Output the [X, Y] coordinate of the center of the cell containing the given text.  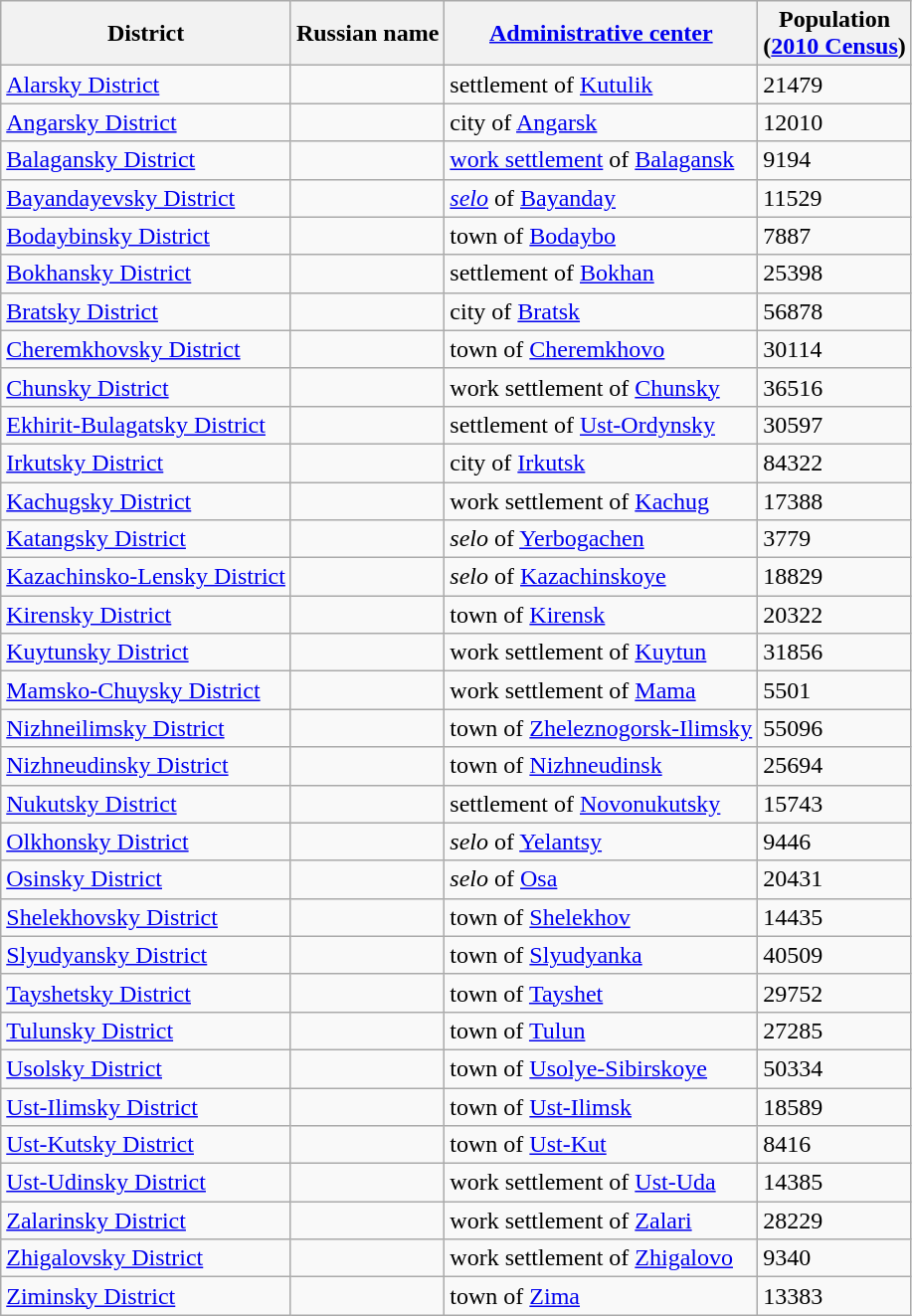
city of Angarsk [601, 122]
Tayshetsky District [146, 993]
36516 [834, 387]
Bayandayevsky District [146, 198]
town of Ust-Kut [601, 1145]
Kachugsky District [146, 500]
Kazachinsko-Lensky District [146, 577]
Ust-Ilimsky District [146, 1107]
Nizhneilimsky District [146, 728]
9446 [834, 842]
17388 [834, 500]
29752 [834, 993]
9194 [834, 160]
7887 [834, 236]
Nukutsky District [146, 804]
town of Zima [601, 1296]
work settlement of Mama [601, 690]
town of Tayshet [601, 993]
work settlement of Kachug [601, 500]
work settlement of Kuytun [601, 653]
Ekhirit-Bulagatsky District [146, 425]
Population(2010 Census) [834, 34]
settlement of Kutulik [601, 85]
Irkutsky District [146, 463]
3779 [834, 539]
8416 [834, 1145]
18829 [834, 577]
Zhigalovsky District [146, 1258]
Chunsky District [146, 387]
Osinsky District [146, 879]
Ust-Udinsky District [146, 1183]
town of Kirensk [601, 615]
town of Slyudyanka [601, 955]
Alarsky District [146, 85]
56878 [834, 311]
20431 [834, 879]
town of Ust-Ilimsk [601, 1107]
selo of Osa [601, 879]
work settlement of Balagansk [601, 160]
9340 [834, 1258]
work settlement of Chunsky [601, 387]
Balagansky District [146, 160]
Bodaybinsky District [146, 236]
town of Tulun [601, 1031]
25398 [834, 274]
Tulunsky District [146, 1031]
Usolsky District [146, 1068]
Kuytunsky District [146, 653]
city of Bratsk [601, 311]
settlement of Bokhan [601, 274]
settlement of Novonukutsky [601, 804]
town of Cheremkhovo [601, 349]
District [146, 34]
town of Shelekhov [601, 917]
selo of Yelantsy [601, 842]
Nizhneudinsky District [146, 766]
town of Nizhneudinsk [601, 766]
Kirensky District [146, 615]
25694 [834, 766]
50334 [834, 1068]
Angarsky District [146, 122]
30597 [834, 425]
Bratsky District [146, 311]
Olkhonsky District [146, 842]
55096 [834, 728]
18589 [834, 1107]
12010 [834, 122]
15743 [834, 804]
selo of Bayanday [601, 198]
town of Bodaybo [601, 236]
work settlement of Zhigalovo [601, 1258]
town of Zheleznogorsk-Ilimsky [601, 728]
work settlement of Ust-Uda [601, 1183]
27285 [834, 1031]
Katangsky District [146, 539]
Russian name [367, 34]
28229 [834, 1221]
14385 [834, 1183]
5501 [834, 690]
Bokhansky District [146, 274]
Mamsko-Chuysky District [146, 690]
Cheremkhovsky District [146, 349]
Zalarinsky District [146, 1221]
21479 [834, 85]
13383 [834, 1296]
town of Usolye-Sibirskoye [601, 1068]
work settlement of Zalari [601, 1221]
Shelekhovsky District [146, 917]
city of Irkutsk [601, 463]
14435 [834, 917]
11529 [834, 198]
selo of Yerbogachen [601, 539]
settlement of Ust-Ordynsky [601, 425]
Administrative center [601, 34]
31856 [834, 653]
Slyudyansky District [146, 955]
84322 [834, 463]
Ust-Kutsky District [146, 1145]
20322 [834, 615]
30114 [834, 349]
Ziminsky District [146, 1296]
selo of Kazachinskoye [601, 577]
40509 [834, 955]
